Determine the [x, y] coordinate at the center of the cell enclosing the given text.  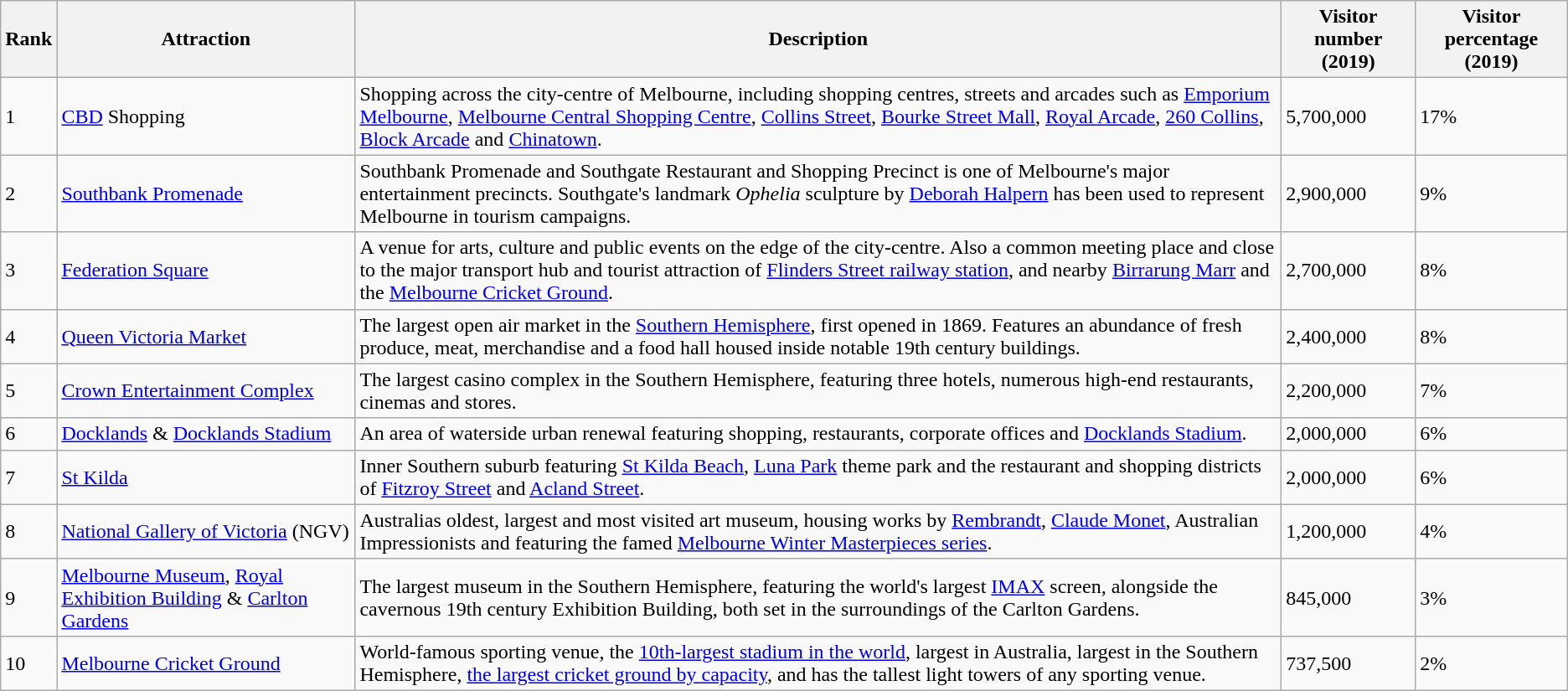
10 [28, 663]
9 [28, 597]
Federation Square [206, 271]
An area of waterside urban renewal featuring shopping, restaurants, corporate offices and Docklands Stadium. [818, 434]
7% [1492, 390]
4 [28, 337]
Rank [28, 39]
2,200,000 [1349, 390]
Crown Entertainment Complex [206, 390]
Melbourne Museum, Royal Exhibition Building & Carlton Gardens [206, 597]
3 [28, 271]
Southbank Promenade [206, 193]
2,400,000 [1349, 337]
Visitor number (2019) [1349, 39]
2% [1492, 663]
St Kilda [206, 477]
CBD Shopping [206, 116]
5 [28, 390]
Queen Victoria Market [206, 337]
Melbourne Cricket Ground [206, 663]
5,700,000 [1349, 116]
Visitor percentage (2019) [1492, 39]
2 [28, 193]
6 [28, 434]
Docklands & Docklands Stadium [206, 434]
2,700,000 [1349, 271]
17% [1492, 116]
Attraction [206, 39]
7 [28, 477]
1,200,000 [1349, 531]
2,900,000 [1349, 193]
9% [1492, 193]
8 [28, 531]
The largest casino complex in the Southern Hemisphere, featuring three hotels, numerous high-end restaurants, cinemas and stores. [818, 390]
4% [1492, 531]
3% [1492, 597]
845,000 [1349, 597]
National Gallery of Victoria (NGV) [206, 531]
Description [818, 39]
737,500 [1349, 663]
Inner Southern suburb featuring St Kilda Beach, Luna Park theme park and the restaurant and shopping districts of Fitzroy Street and Acland Street. [818, 477]
1 [28, 116]
